Identify which cell holds the provided text, then report its (X, Y) central coordinate. 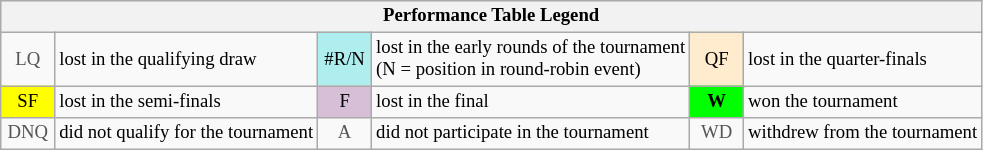
DNQ (28, 134)
withdrew from the tournament (863, 134)
W (717, 102)
QF (717, 60)
did not qualify for the tournament (186, 134)
WD (717, 134)
F (345, 102)
#R/N (345, 60)
lost in the final (531, 102)
lost in the quarter-finals (863, 60)
lost in the early rounds of the tournament(N = position in round-robin event) (531, 60)
LQ (28, 60)
lost in the qualifying draw (186, 60)
Performance Table Legend (492, 16)
won the tournament (863, 102)
lost in the semi-finals (186, 102)
A (345, 134)
did not participate in the tournament (531, 134)
SF (28, 102)
